Detect which cell encompasses the target text, then output its [x, y] center coordinate. 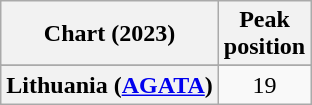
Peakposition [264, 34]
Chart (2023) [110, 34]
19 [264, 85]
Lithuania (AGATA) [110, 85]
